Provide the [X, Y] coordinate of the cell's center where the given text is located.  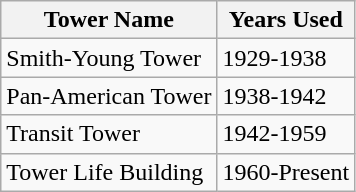
1960-Present [286, 172]
Smith-Young Tower [109, 58]
Tower Name [109, 20]
Years Used [286, 20]
1929-1938 [286, 58]
Transit Tower [109, 134]
1938-1942 [286, 96]
Tower Life Building [109, 172]
Pan-American Tower [109, 96]
1942-1959 [286, 134]
